Find where the given text appears and provide that cell's center as [x, y] coordinate. 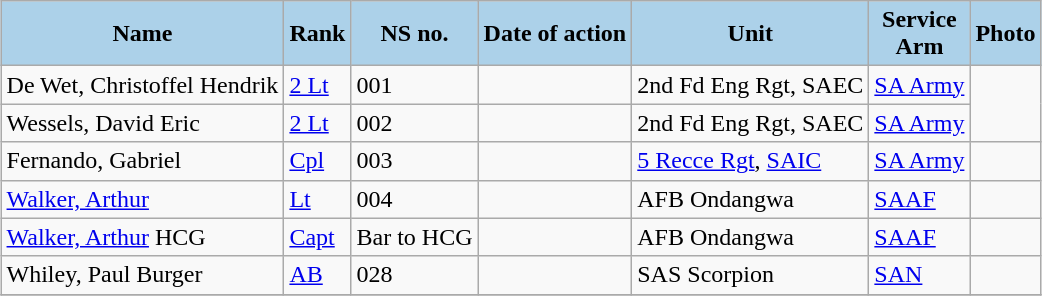
5 Recce Rgt, SAIC [750, 161]
SAN [920, 275]
Walker, Arthur [142, 199]
Fernando, Gabriel [142, 161]
Whiley, Paul Burger [142, 275]
Name [142, 34]
Cpl [318, 161]
SAS Scorpion [750, 275]
ServiceArm [920, 34]
004 [414, 199]
002 [414, 123]
Photo [1006, 34]
Rank [318, 34]
Lt [318, 199]
Wessels, David Eric [142, 123]
Walker, Arthur HCG [142, 237]
NS no. [414, 34]
003 [414, 161]
028 [414, 275]
001 [414, 85]
Capt [318, 237]
Bar to HCG [414, 237]
AB [318, 275]
De Wet, Christoffel Hendrik [142, 85]
Date of action [555, 34]
Unit [750, 34]
